Extract the (X, Y) coordinate from the center of the cell holding the provided text.  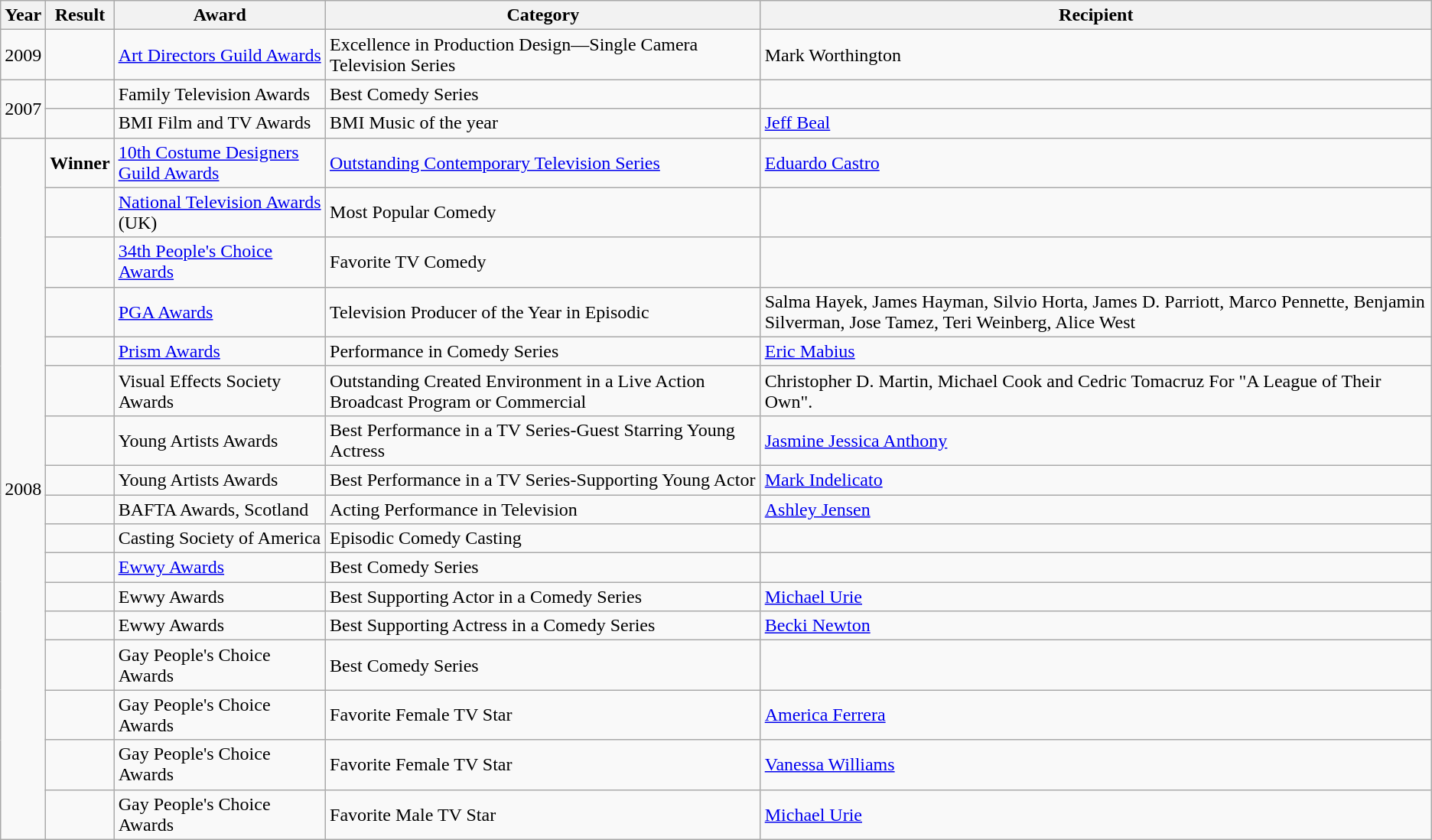
Best Supporting Actor in a Comedy Series (543, 597)
Prism Awards (220, 351)
2009 (23, 55)
National Television Awards (UK) (220, 213)
BMI Music of the year (543, 123)
Best Performance in a TV Series-Supporting Young Actor (543, 480)
Most Popular Comedy (543, 213)
Acting Performance in Television (543, 509)
Result (80, 15)
America Ferrera (1095, 715)
Recipient (1095, 15)
PGA Awards (220, 312)
Excellence in Production Design—Single Camera Television Series (543, 55)
Eduardo Castro (1095, 162)
Mark Indelicato (1095, 480)
2007 (23, 109)
Eric Mabius (1095, 351)
Episodic Comedy Casting (543, 539)
Favorite TV Comedy (543, 262)
Visual Effects Society Awards (220, 390)
Year (23, 15)
Christopher D. Martin, Michael Cook and Cedric Tomacruz For "A League of Their Own". (1095, 390)
2008 (23, 488)
Category (543, 15)
BMI Film and TV Awards (220, 123)
Outstanding Created Environment in a Live Action Broadcast Program or Commercial (543, 390)
Salma Hayek, James Hayman, Silvio Horta, James D. Parriott, Marco Pennette, Benjamin Silverman, Jose Tamez, Teri Weinberg, Alice West (1095, 312)
Mark Worthington (1095, 55)
Favorite Male TV Star (543, 814)
Becki Newton (1095, 626)
Winner (80, 162)
Best Performance in a TV Series-Guest Starring Young Actress (543, 441)
Jeff Beal (1095, 123)
34th People's Choice Awards (220, 262)
Jasmine Jessica Anthony (1095, 441)
BAFTA Awards, Scotland (220, 509)
Best Supporting Actress in a Comedy Series (543, 626)
Art Directors Guild Awards (220, 55)
Vanessa Williams (1095, 765)
Performance in Comedy Series (543, 351)
Outstanding Contemporary Television Series (543, 162)
Ashley Jensen (1095, 509)
10th Costume Designers Guild Awards (220, 162)
Casting Society of America (220, 539)
Television Producer of the Year in Episodic (543, 312)
Award (220, 15)
Family Television Awards (220, 94)
